Pinpoint the cell where the given text exists, returning its (X, Y) midpoint coordinate. 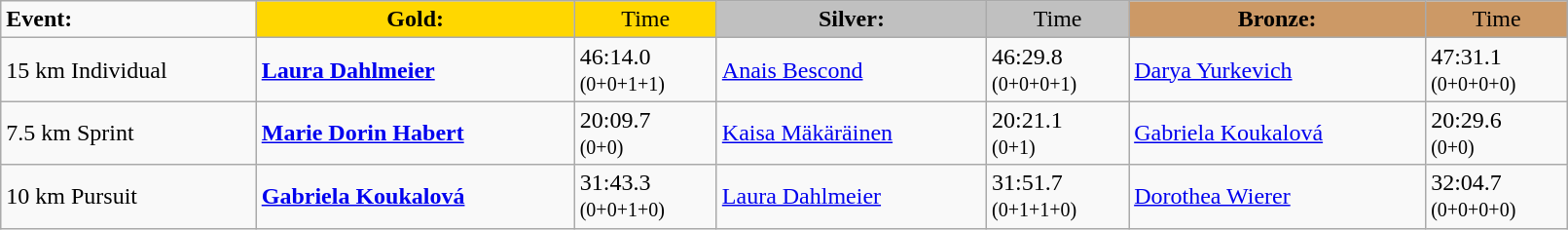
32:04.7(0+0+0+0) (1497, 197)
31:51.7(0+1+1+0) (1058, 197)
Silver: (851, 19)
Bronze: (1277, 19)
Kaisa Mäkäräinen (851, 133)
20:29.6(0+0) (1497, 133)
46:14.0(0+0+1+1) (645, 70)
15 km Individual (128, 70)
47:31.1(0+0+0+0) (1497, 70)
31:43.3(0+0+1+0) (645, 197)
Marie Dorin Habert (415, 133)
Anais Bescond (851, 70)
46:29.8(0+0+0+1) (1058, 70)
Dorothea Wierer (1277, 197)
20:09.7(0+0) (645, 133)
Gold: (415, 19)
10 km Pursuit (128, 197)
Darya Yurkevich (1277, 70)
Event: (128, 19)
20:21.1(0+1) (1058, 133)
7.5 km Sprint (128, 133)
